Scan for the cell matching the given text and deliver its (x, y) coordinate at center. 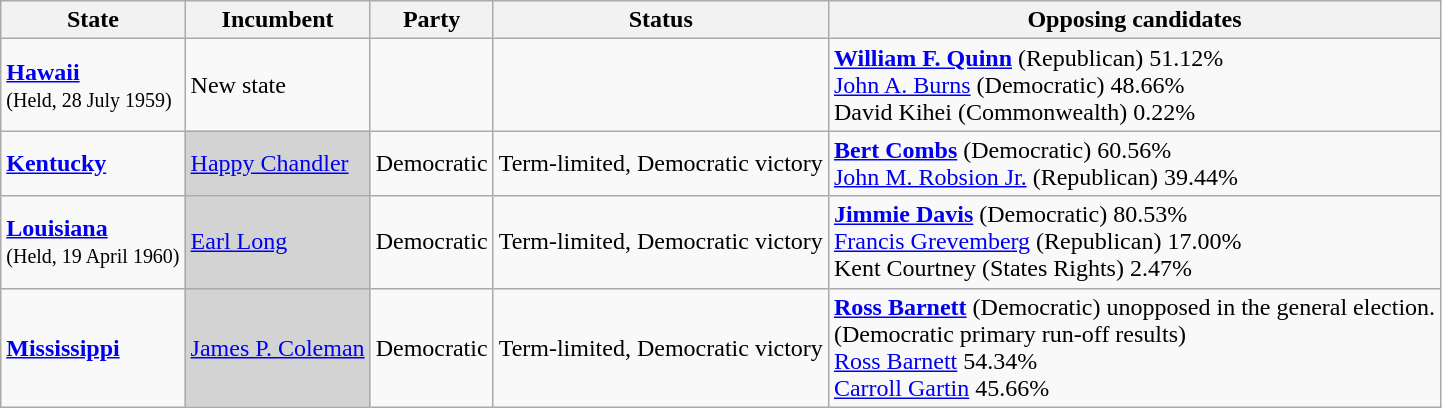
Jimmie Davis (Democratic) 80.53%Francis Grevemberg (Republican) 17.00%Kent Courtney (States Rights) 2.47% (1134, 242)
Happy Chandler (278, 164)
Hawaii(Held, 28 July 1959) (93, 85)
William F. Quinn (Republican) 51.12%John A. Burns (Democratic) 48.66%David Kihei (Commonwealth) 0.22% (1134, 85)
New state (278, 85)
Louisiana(Held, 19 April 1960) (93, 242)
State (93, 20)
Ross Barnett (Democratic) unopposed in the general election.(Democratic primary run-off results)Ross Barnett 54.34%Carroll Gartin 45.66% (1134, 348)
Status (660, 20)
Kentucky (93, 164)
James P. Coleman (278, 348)
Opposing candidates (1134, 20)
Incumbent (278, 20)
Earl Long (278, 242)
Bert Combs (Democratic) 60.56%John M. Robsion Jr. (Republican) 39.44% (1134, 164)
Mississippi (93, 348)
Party (432, 20)
